Identify which cell holds the provided text, then report its [X, Y] central coordinate. 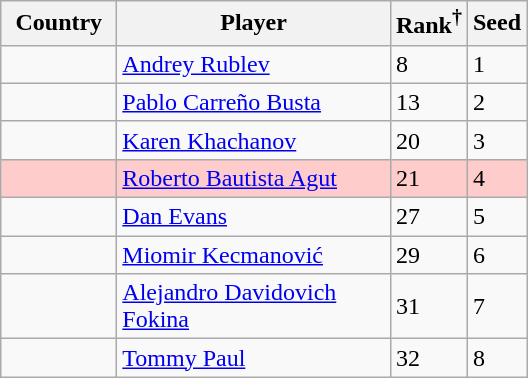
Miomir Kecmanović [254, 255]
29 [428, 255]
27 [428, 217]
Seed [496, 24]
Tommy Paul [254, 358]
3 [496, 140]
Karen Khachanov [254, 140]
Player [254, 24]
5 [496, 217]
Roberto Bautista Agut [254, 178]
Andrey Rublev [254, 64]
6 [496, 255]
Dan Evans [254, 217]
Country [59, 24]
20 [428, 140]
21 [428, 178]
Rank† [428, 24]
31 [428, 306]
32 [428, 358]
2 [496, 102]
13 [428, 102]
Pablo Carreño Busta [254, 102]
7 [496, 306]
Alejandro Davidovich Fokina [254, 306]
1 [496, 64]
4 [496, 178]
